Return the (X, Y) coordinate for the center point of the cell that contains the specified text.  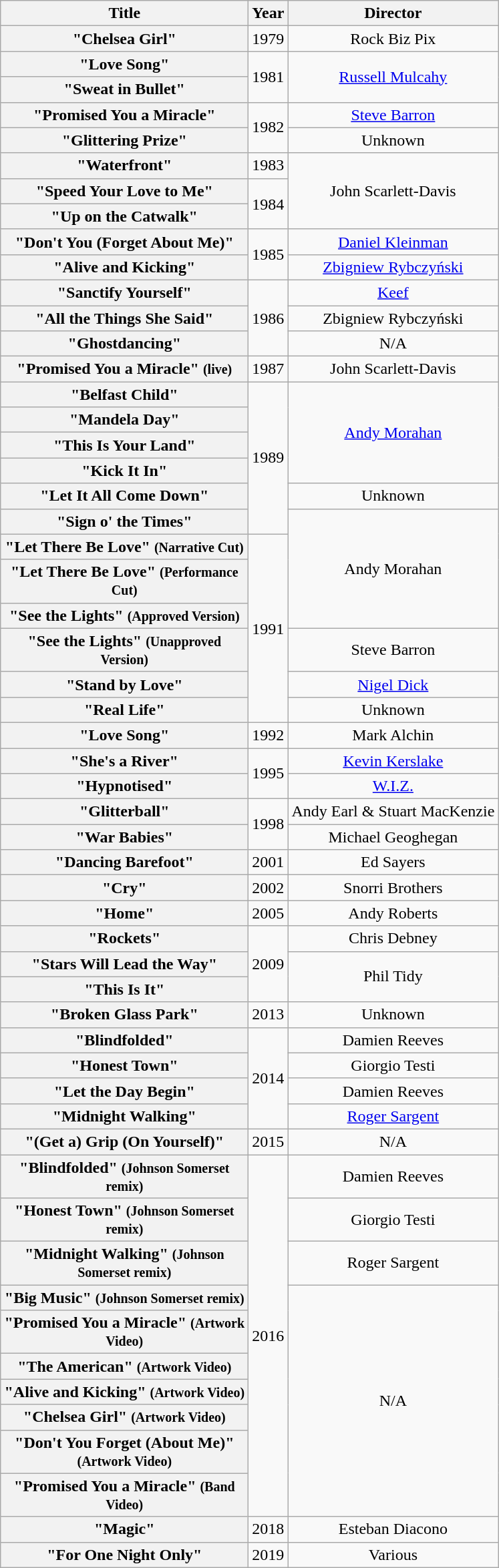
"Honest Town" (Johnson Somerset remix) (124, 1220)
"Don't You Forget (About Me)" (Artwork Video) (124, 1451)
2009 (269, 964)
Rock Biz Pix (393, 39)
"Promised You a Miracle" (live) (124, 369)
Chris Debney (393, 939)
"Let It All Come Down" (124, 496)
"Cry" (124, 888)
"See the Lights" (Approved Version) (124, 615)
"(Get a) Grip (On Yourself)" (124, 1141)
"Let There Be Love" (Narrative Cut) (124, 547)
"For One Night Only" (124, 1555)
"Home" (124, 913)
Snorri Brothers (393, 888)
"Stars Will Lead the Way" (124, 964)
"Kick It In" (124, 471)
1982 (269, 127)
"Broken Glass Park" (124, 1015)
"Let the Day Begin" (124, 1091)
"Honest Town" (124, 1065)
1979 (269, 39)
Ed Sayers (393, 862)
"Big Music" (Johnson Somerset remix) (124, 1298)
"Hypnotised" (124, 786)
"Real Life" (124, 710)
2014 (269, 1078)
Various (393, 1555)
Andy Roberts (393, 913)
Andy Earl & Stuart MacKenzie (393, 812)
2019 (269, 1555)
Russell Mulcahy (393, 77)
Mark Alchin (393, 735)
"Ghostdancing" (124, 344)
1985 (269, 254)
1983 (269, 166)
Phil Tidy (393, 977)
"Dancing Barefoot" (124, 862)
"Promised You a Miracle" (Band Video) (124, 1495)
"Midnight Walking" (124, 1116)
"Rockets" (124, 939)
1987 (269, 369)
Michael Geoghegan (393, 837)
1984 (269, 204)
1995 (269, 773)
2002 (269, 888)
Daniel Kleinman (393, 242)
2016 (269, 1336)
"Chelsea Girl" (124, 39)
"Alive and Kicking" (Artwork Video) (124, 1392)
"Don't You (Forget About Me)" (124, 242)
"Belfast Child" (124, 395)
"Speed Your Love to Me" (124, 191)
1986 (269, 318)
Keef (393, 292)
"Stand by Love" (124, 684)
"The American" (Artwork Video) (124, 1366)
1991 (269, 628)
W.I.Z. (393, 786)
1981 (269, 77)
"She's a River" (124, 760)
1992 (269, 735)
"Chelsea Girl" (Artwork Video) (124, 1417)
"Sanctify Yourself" (124, 292)
"Mandela Day" (124, 420)
2018 (269, 1529)
"This Is It" (124, 989)
1998 (269, 824)
2013 (269, 1015)
"Blindfolded" (Johnson Somerset remix) (124, 1176)
Director (393, 13)
"This Is Your Land" (124, 445)
Kevin Kerslake (393, 760)
"Let There Be Love" (Performance Cut) (124, 581)
"Glittering Prize" (124, 140)
"Alive and Kicking" (124, 267)
"War Babies" (124, 837)
1989 (269, 458)
Nigel Dick (393, 684)
"All the Things She Said" (124, 318)
2015 (269, 1141)
2005 (269, 913)
Title (124, 13)
"Sweat in Bullet" (124, 89)
Esteban Diacono (393, 1529)
2001 (269, 862)
"Up on the Catwalk" (124, 216)
"Magic" (124, 1529)
"Waterfront" (124, 166)
Year (269, 13)
"Glitterball" (124, 812)
"Promised You a Miracle" (124, 115)
"Promised You a Miracle" (Artwork Video) (124, 1332)
"Blindfolded" (124, 1040)
"Sign o' the Times" (124, 521)
"Midnight Walking" (Johnson Somerset remix) (124, 1263)
"See the Lights" (Unapproved Version) (124, 650)
